Scan for the cell matching the given text and deliver its [x, y] coordinate at center. 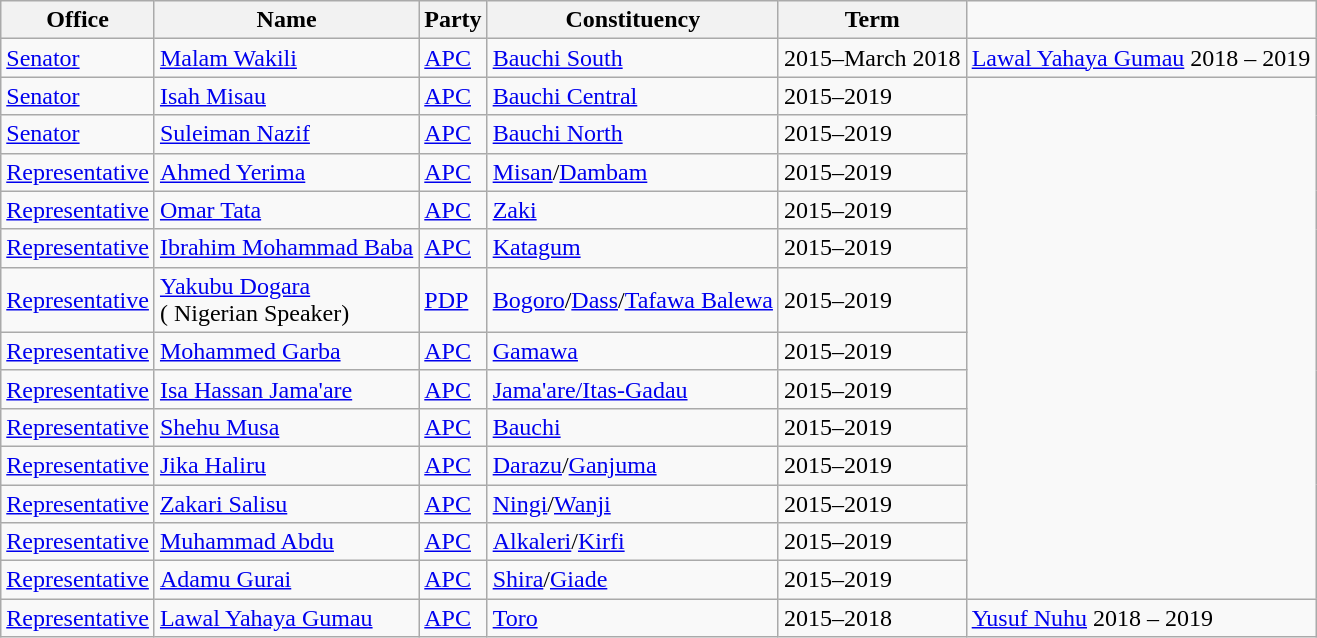
Shehu Musa [286, 427]
Jika Haliru [286, 465]
Adamu Gurai [286, 580]
Yusuf Nuhu 2018 – 2019 [1141, 618]
Ningi/Wanji [632, 503]
Office [78, 20]
Muhammad Abdu [286, 542]
Ibrahim Mohammad Baba [286, 248]
Misan/Dambam [632, 172]
Ahmed Yerima [286, 172]
Bauchi [632, 427]
Isah Misau [286, 96]
Lawal Yahaya Gumau 2018 – 2019 [1141, 58]
Omar Tata [286, 210]
Bauchi North [632, 134]
Suleiman Nazif [286, 134]
2015–March 2018 [872, 58]
Constituency [632, 20]
Yakubu Dogara( Nigerian Speaker) [286, 300]
Alkaleri/Kirfi [632, 542]
Jama'are/Itas-Gadau [632, 389]
Lawal Yahaya Gumau [286, 618]
Zakari Salisu [286, 503]
Name [286, 20]
Zaki [632, 210]
Bogoro/Dass/Tafawa Balewa [632, 300]
Term [872, 20]
PDP [453, 300]
Malam Wakili [286, 58]
Bauchi South [632, 58]
Party [453, 20]
2015–2018 [872, 618]
Katagum [632, 248]
Shira/Giade [632, 580]
Darazu/Ganjuma [632, 465]
Mohammed Garba [286, 351]
Toro [632, 618]
Bauchi Central [632, 96]
Gamawa [632, 351]
Isa Hassan Jama'are [286, 389]
